For the text-containing cell, return its midpoint in [X, Y] coordinate format. 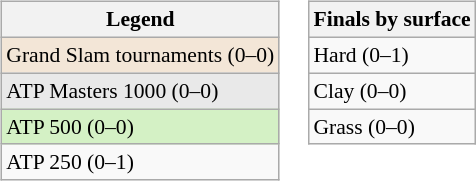
Clay (0–0) [392, 91]
ATP Masters 1000 (0–0) [140, 91]
Grass (0–0) [392, 127]
Grand Slam tournaments (0–0) [140, 55]
Legend [140, 20]
Hard (0–1) [392, 55]
ATP 500 (0–0) [140, 127]
ATP 250 (0–1) [140, 162]
Finals by surface [392, 20]
